Search for the cell housing the specified text and yield its [X, Y] center coordinate. 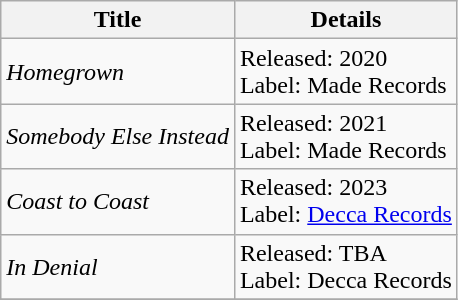
Somebody Else Instead [118, 136]
Homegrown [118, 72]
In Denial [118, 266]
Released: 2021Label: Made Records [346, 136]
Details [346, 20]
Released: 2020Label: Made Records [346, 72]
Released: TBALabel: Decca Records [346, 266]
Released: 2023Label: Decca Records [346, 202]
Title [118, 20]
Coast to Coast [118, 202]
